Search for the cell housing the specified text and yield its (x, y) center coordinate. 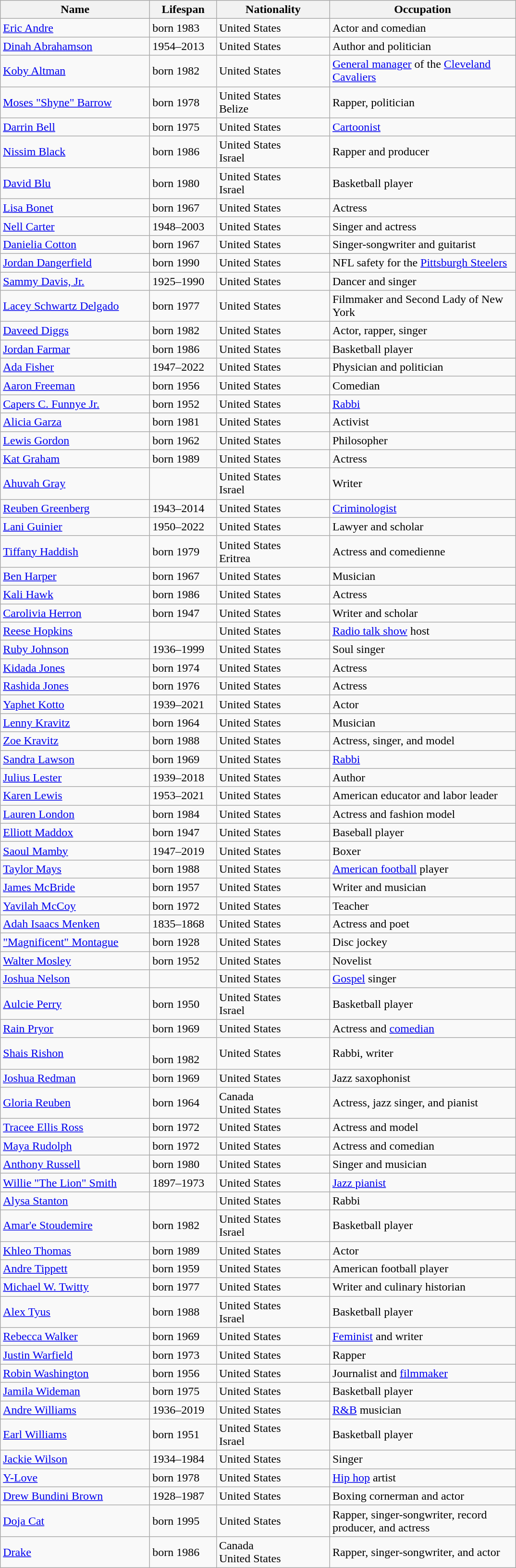
Nell Carter (75, 226)
1936–1999 (184, 650)
Singer and actress (422, 226)
Shais Rishon (75, 1053)
born 1981 (184, 422)
Rapper (422, 1355)
Gloria Reuben (75, 1103)
Singer (422, 1459)
Rapper, singer-songwriter, and actor (422, 1552)
Earl Williams (75, 1435)
Ada Fisher (75, 367)
R&B musician (422, 1410)
Author (422, 778)
Dinah Abrahamson (75, 46)
born 1984 (184, 814)
Lifespan (184, 10)
Saoul Mamby (75, 851)
Alicia Garza (75, 422)
1948–2003 (184, 226)
Drake (75, 1552)
Soul singer (422, 650)
Jazz pianist (422, 1182)
Justin Warfield (75, 1355)
1947–2022 (184, 367)
1943–2014 (184, 508)
Cartoonist (422, 127)
Zoe Kravitz (75, 741)
Lenny Kravitz (75, 723)
Amar'e Stoudemire (75, 1225)
1950–2022 (184, 527)
Tracee Ellis Ross (75, 1128)
Comedian (422, 386)
Occupation (422, 10)
Tiffany Haddish (75, 551)
Writer and culinary historian (422, 1287)
Reese Hopkins (75, 631)
American educator and labor leader (422, 796)
United StatesEritrea (273, 551)
Actress and poet (422, 924)
born 1950 (184, 1004)
born 1951 (184, 1435)
Yavilah McCoy (75, 905)
born 1959 (184, 1269)
1947–2019 (184, 851)
1897–1973 (184, 1182)
Andre Williams (75, 1410)
Y-Love (75, 1478)
born 1983 (184, 28)
Journalist and filmmaker (422, 1373)
born 1976 (184, 686)
Capers C. Funnye Jr. (75, 404)
Baseball player (422, 832)
Philosopher (422, 440)
Disc jockey (422, 942)
Koby Altman (75, 71)
Julius Lester (75, 778)
General manager of the Cleveland Cavaliers (422, 71)
Activist (422, 422)
Lani Guinier (75, 527)
Daveed Diggs (75, 331)
Rabbi, writer (422, 1053)
1934–1984 (184, 1459)
Novelist (422, 961)
Writer and musician (422, 887)
Joshua Nelson (75, 979)
Anthony Russell (75, 1164)
Rapper and producer (422, 152)
born 1928 (184, 942)
Jordan Dangerfield (75, 263)
Rebecca Walker (75, 1337)
Andre Tippett (75, 1269)
Rapper, singer-songwriter, record producer, and actress (422, 1520)
Reuben Greenberg (75, 508)
Actor, rapper, singer (422, 331)
Lawyer and scholar (422, 527)
Lauren London (75, 814)
Hip hop artist (422, 1478)
Lisa Bonet (75, 208)
Rapper, politician (422, 102)
1936–2019 (184, 1410)
Gospel singer (422, 979)
Rain Pryor (75, 1029)
Teacher (422, 905)
Actress and model (422, 1128)
1939–2018 (184, 778)
Author and politician (422, 46)
Khleo Thomas (75, 1251)
Aulcie Perry (75, 1004)
Nationality (273, 10)
Jordan Farmar (75, 349)
Kat Graham (75, 459)
Kali Hawk (75, 594)
Actress, singer, and model (422, 741)
Taylor Mays (75, 869)
1928–1987 (184, 1496)
Radio talk show host (422, 631)
Writer and scholar (422, 613)
Boxer (422, 851)
David Blu (75, 183)
Boxing cornerman and actor (422, 1496)
Jackie Wilson (75, 1459)
born 1957 (184, 887)
Doja Cat (75, 1520)
Actress and fashion model (422, 814)
born 1995 (184, 1520)
Lewis Gordon (75, 440)
Robin Washington (75, 1373)
Aaron Freeman (75, 386)
Drew Bundini Brown (75, 1496)
Karen Lewis (75, 796)
Adah Isaacs Menken (75, 924)
Writer (422, 484)
Moses "Shyne" Barrow (75, 102)
Walter Mosley (75, 961)
Maya Rudolph (75, 1146)
1939–2021 (184, 704)
born 1962 (184, 440)
Nissim Black (75, 152)
born 1979 (184, 551)
1925–1990 (184, 281)
Danielia Cotton (75, 244)
"Magnificent" Montague (75, 942)
Name (75, 10)
Ben Harper (75, 576)
1954–2013 (184, 46)
Jazz saxophonist (422, 1078)
1835–1868 (184, 924)
Criminologist (422, 508)
James McBride (75, 887)
Ahuvah Gray (75, 484)
United StatesBelize (273, 102)
Kidada Jones (75, 668)
Filmmaker and Second Lady of New York (422, 306)
Lacey Schwartz Delgado (75, 306)
Alex Tyus (75, 1312)
Joshua Redman (75, 1078)
Ruby Johnson (75, 650)
Yaphet Kotto (75, 704)
Actor and comedian (422, 28)
Singer-songwriter and guitarist (422, 244)
Elliott Maddox (75, 832)
Sammy Davis, Jr. (75, 281)
Actress and comedienne (422, 551)
Singer and musician (422, 1164)
Dancer and singer (422, 281)
Carolivia Herron (75, 613)
Sandra Lawson (75, 759)
born 1990 (184, 263)
Darrin Bell (75, 127)
Feminist and writer (422, 1337)
Eric Andre (75, 28)
born 1973 (184, 1355)
Alysa Stanton (75, 1201)
born 1974 (184, 668)
Physician and politician (422, 367)
Jamila Wideman (75, 1392)
Rashida Jones (75, 686)
Willie "The Lion" Smith (75, 1182)
NFL safety for the Pittsburgh Steelers (422, 263)
Michael W. Twitty (75, 1287)
1953–2021 (184, 796)
Actress, jazz singer, and pianist (422, 1103)
